Return the [X, Y] coordinate for the center point of the cell that contains the specified text.  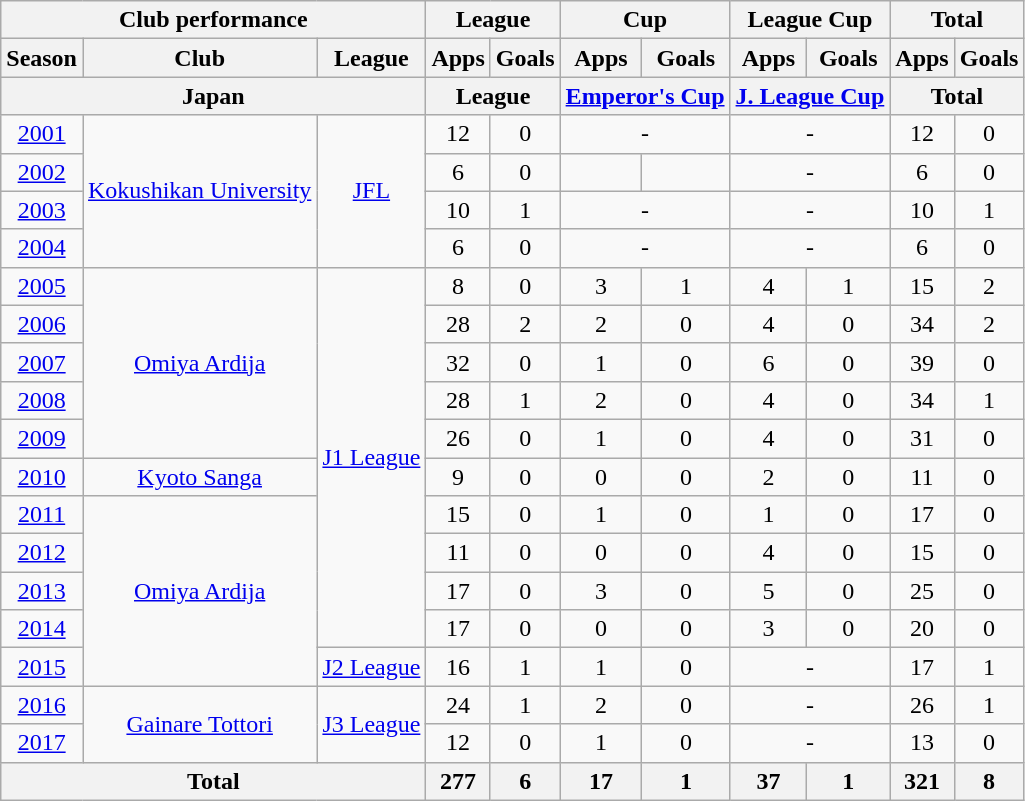
2017 [42, 743]
2014 [42, 629]
2016 [42, 705]
Cup [645, 20]
5 [768, 591]
2011 [42, 515]
League Cup [810, 20]
Club [199, 58]
25 [922, 591]
Kokushikan University [199, 191]
J3 League [372, 724]
2005 [42, 286]
277 [458, 781]
31 [922, 438]
Emperor's Cup [645, 96]
Season [42, 58]
Gainare Tottori [199, 724]
J. League Cup [810, 96]
37 [768, 781]
2009 [42, 438]
2012 [42, 553]
2015 [42, 667]
2013 [42, 591]
20 [922, 629]
Japan [214, 96]
16 [458, 667]
2003 [42, 210]
2006 [42, 324]
2001 [42, 134]
321 [922, 781]
2002 [42, 172]
13 [922, 743]
2008 [42, 400]
J2 League [372, 667]
JFL [372, 191]
Club performance [214, 20]
39 [922, 362]
2010 [42, 477]
2004 [42, 248]
J1 League [372, 458]
24 [458, 705]
Kyoto Sanga [199, 477]
9 [458, 477]
2007 [42, 362]
32 [458, 362]
